Find where the given text appears and provide that cell's center as [x, y] coordinate. 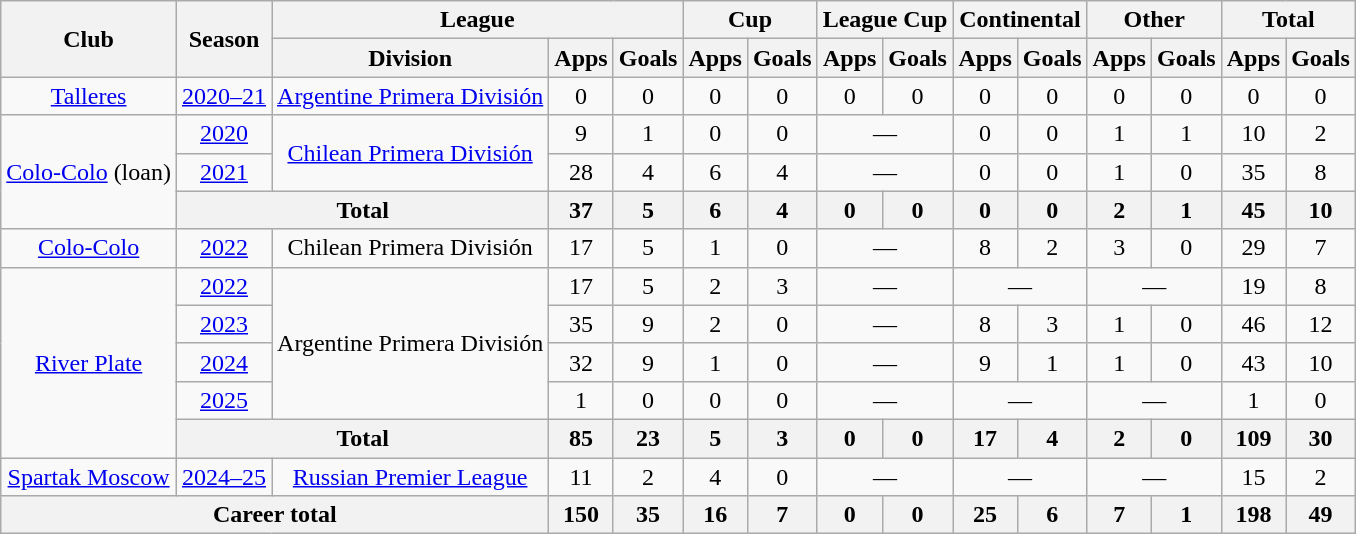
Other [1154, 20]
43 [1253, 362]
Season [224, 39]
Colo-Colo (loan) [89, 172]
2021 [224, 172]
Russian Premier League [410, 477]
23 [648, 438]
25 [985, 515]
League [478, 20]
109 [1253, 438]
198 [1253, 515]
150 [581, 515]
37 [581, 210]
85 [581, 438]
49 [1321, 515]
28 [581, 172]
46 [1253, 324]
12 [1321, 324]
19 [1253, 286]
11 [581, 477]
Spartak Moscow [89, 477]
Career total [275, 515]
2024 [224, 362]
2024–25 [224, 477]
Talleres [89, 96]
Continental [1020, 20]
30 [1321, 438]
15 [1253, 477]
29 [1253, 248]
2023 [224, 324]
45 [1253, 210]
32 [581, 362]
2020 [224, 134]
2025 [224, 400]
Colo-Colo [89, 248]
Cup [750, 20]
League Cup [885, 20]
Division [410, 58]
2020–21 [224, 96]
Club [89, 39]
16 [715, 515]
River Plate [89, 362]
